From the cell containing the given text, extract its center point as [x, y] coordinate. 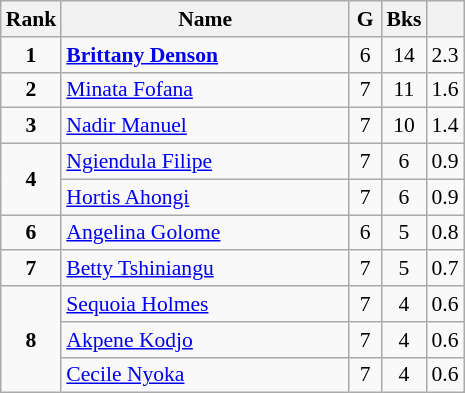
3 [32, 126]
Hortis Ahongi [205, 197]
Minata Fofana [205, 90]
2.3 [444, 55]
1 [32, 55]
Rank [32, 19]
8 [32, 340]
0.8 [444, 233]
Angelina Golome [205, 233]
G [366, 19]
Akpene Kodjo [205, 340]
1.4 [444, 126]
Cecile Nyoka [205, 375]
14 [404, 55]
Bks [404, 19]
0.7 [444, 269]
11 [404, 90]
10 [404, 126]
Nadir Manuel [205, 126]
Betty Tshiniangu [205, 269]
2 [32, 90]
Sequoia Holmes [205, 304]
1.6 [444, 90]
Name [205, 19]
Ngiendula Filipe [205, 162]
Brittany Denson [205, 55]
